Extract the [X, Y] coordinate from the center of the cell holding the provided text.  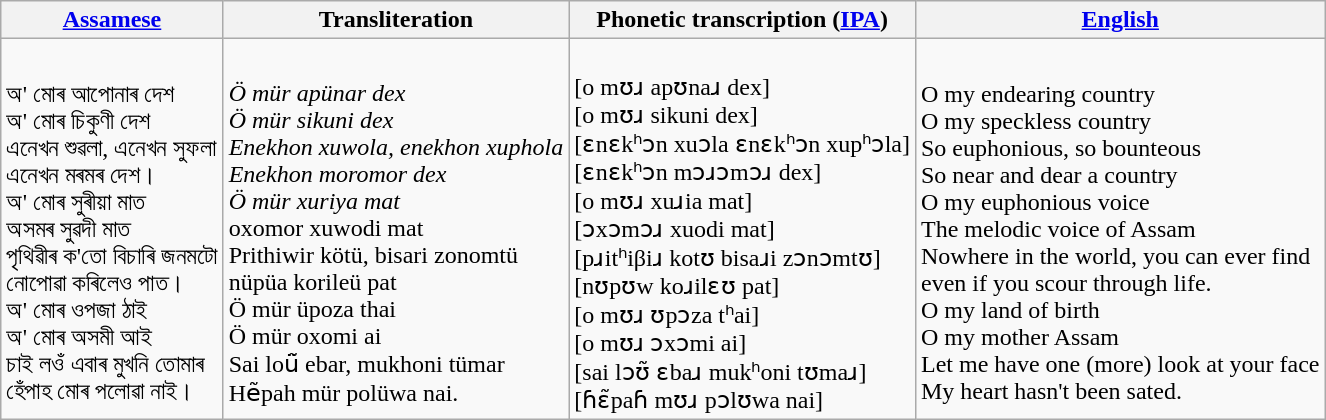
Phonetic transcription (IPA) [742, 20]
Transliteration [396, 20]
Assamese [112, 20]
English [1120, 20]
